Output the (X, Y) coordinate of the center of the cell containing the given text.  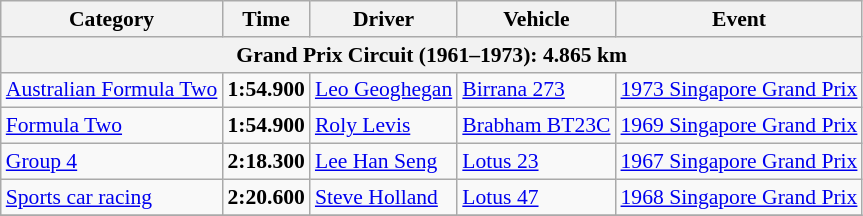
Grand Prix Circuit (1961–1973): 4.865 km (432, 55)
Australian Formula Two (112, 90)
1969 Singapore Grand Prix (740, 126)
Roly Levis (384, 126)
Driver (384, 19)
Birrana 273 (536, 90)
Category (112, 19)
Time (266, 19)
Lotus 23 (536, 162)
2:20.600 (266, 197)
2:18.300 (266, 162)
Lotus 47 (536, 197)
Event (740, 19)
Brabham BT23C (536, 126)
1967 Singapore Grand Prix (740, 162)
1968 Singapore Grand Prix (740, 197)
Lee Han Seng (384, 162)
Steve Holland (384, 197)
Formula Two (112, 126)
Group 4 (112, 162)
1973 Singapore Grand Prix (740, 90)
Vehicle (536, 19)
Leo Geoghegan (384, 90)
Sports car racing (112, 197)
